Find where the given text appears and provide that cell's center as [x, y] coordinate. 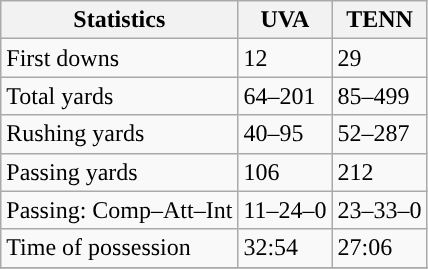
212 [380, 172]
40–95 [285, 134]
UVA [285, 20]
Passing yards [120, 172]
First downs [120, 58]
27:06 [380, 248]
TENN [380, 20]
12 [285, 58]
11–24–0 [285, 210]
Statistics [120, 20]
Total yards [120, 96]
52–287 [380, 134]
Rushing yards [120, 134]
29 [380, 58]
32:54 [285, 248]
85–499 [380, 96]
Time of possession [120, 248]
23–33–0 [380, 210]
Passing: Comp–Att–Int [120, 210]
64–201 [285, 96]
106 [285, 172]
